Scan for the cell matching the given text and deliver its (x, y) coordinate at center. 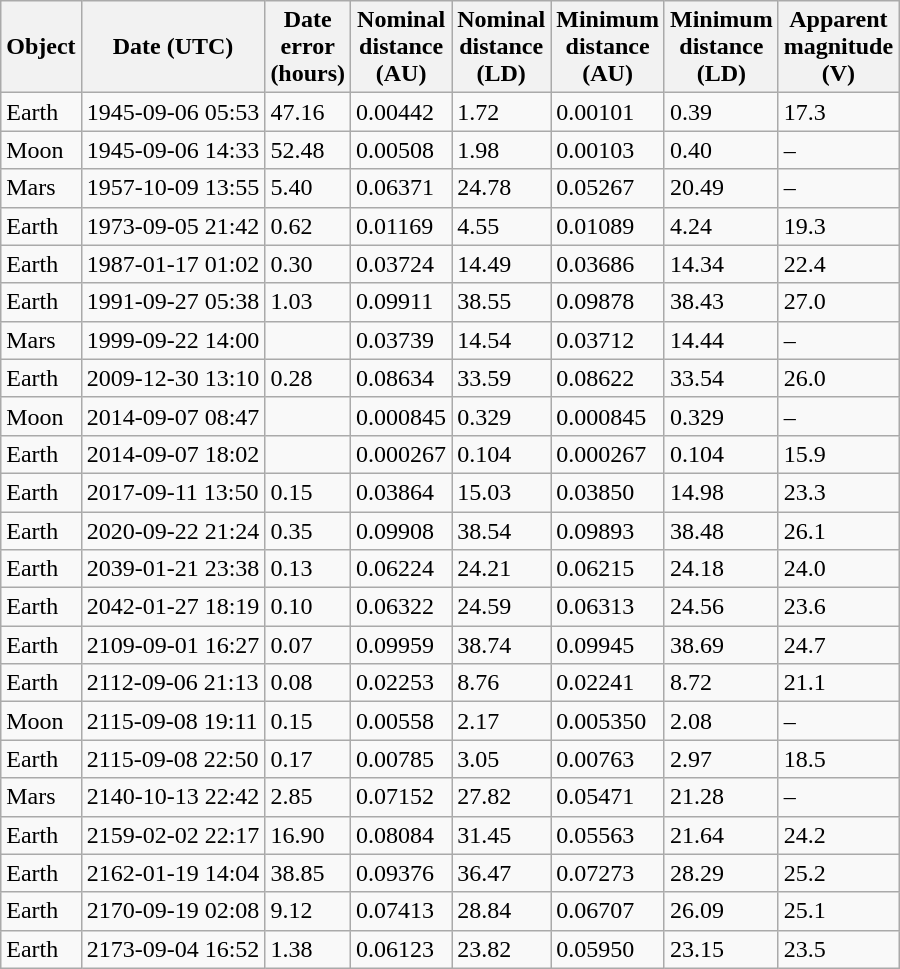
0.09945 (608, 645)
Object (41, 47)
0.06224 (402, 569)
Apparentmagnitude(V) (838, 47)
1.72 (502, 112)
24.78 (502, 188)
47.16 (308, 112)
2014-09-07 08:47 (173, 416)
38.43 (721, 302)
26.0 (838, 378)
31.45 (502, 835)
21.1 (838, 683)
24.56 (721, 607)
0.07 (308, 645)
0.01169 (402, 226)
0.00103 (608, 150)
0.06322 (402, 607)
2039-01-21 23:38 (173, 569)
0.05950 (608, 949)
0.07152 (402, 797)
4.55 (502, 226)
3.05 (502, 759)
2042-01-27 18:19 (173, 607)
0.07273 (608, 873)
23.6 (838, 607)
23.3 (838, 492)
2170-09-19 02:08 (173, 911)
0.09959 (402, 645)
24.2 (838, 835)
0.08622 (608, 378)
23.82 (502, 949)
33.59 (502, 378)
Date (UTC) (173, 47)
2140-10-13 22:42 (173, 797)
0.03712 (608, 340)
38.85 (308, 873)
38.74 (502, 645)
14.98 (721, 492)
25.2 (838, 873)
33.54 (721, 378)
0.00785 (402, 759)
0.01089 (608, 226)
Dateerror(hours) (308, 47)
0.09376 (402, 873)
52.48 (308, 150)
Nominaldistance(LD) (502, 47)
0.00558 (402, 721)
1.98 (502, 150)
0.07413 (402, 911)
0.00763 (608, 759)
0.05471 (608, 797)
0.06371 (402, 188)
2115-09-08 22:50 (173, 759)
36.47 (502, 873)
8.76 (502, 683)
0.03739 (402, 340)
28.29 (721, 873)
0.05267 (608, 188)
26.09 (721, 911)
2.85 (308, 797)
27.0 (838, 302)
0.08634 (402, 378)
27.82 (502, 797)
2159-02-02 22:17 (173, 835)
38.48 (721, 531)
28.84 (502, 911)
1991-09-27 05:38 (173, 302)
0.08084 (402, 835)
0.05563 (608, 835)
2.17 (502, 721)
0.06313 (608, 607)
24.59 (502, 607)
38.55 (502, 302)
38.69 (721, 645)
38.54 (502, 531)
18.5 (838, 759)
0.06215 (608, 569)
0.28 (308, 378)
17.3 (838, 112)
1973-09-05 21:42 (173, 226)
0.00442 (402, 112)
25.1 (838, 911)
0.06707 (608, 911)
20.49 (721, 188)
0.03850 (608, 492)
24.7 (838, 645)
0.06123 (402, 949)
2109-09-01 16:27 (173, 645)
21.64 (721, 835)
0.00508 (402, 150)
14.34 (721, 264)
22.4 (838, 264)
0.30 (308, 264)
0.40 (721, 150)
4.24 (721, 226)
2009-12-30 13:10 (173, 378)
21.28 (721, 797)
15.9 (838, 454)
0.09908 (402, 531)
2020-09-22 21:24 (173, 531)
2112-09-06 21:13 (173, 683)
5.40 (308, 188)
1945-09-06 05:53 (173, 112)
24.21 (502, 569)
0.03724 (402, 264)
2014-09-07 18:02 (173, 454)
0.62 (308, 226)
23.15 (721, 949)
24.18 (721, 569)
2.97 (721, 759)
1945-09-06 14:33 (173, 150)
Nominaldistance(AU) (402, 47)
23.5 (838, 949)
2017-09-11 13:50 (173, 492)
0.02253 (402, 683)
2173-09-04 16:52 (173, 949)
0.09893 (608, 531)
0.005350 (608, 721)
1.38 (308, 949)
2162-01-19 14:04 (173, 873)
0.03864 (402, 492)
1987-01-17 01:02 (173, 264)
15.03 (502, 492)
26.1 (838, 531)
0.39 (721, 112)
0.13 (308, 569)
16.90 (308, 835)
Minimumdistance(LD) (721, 47)
0.10 (308, 607)
0.09911 (402, 302)
14.49 (502, 264)
19.3 (838, 226)
9.12 (308, 911)
0.09878 (608, 302)
0.02241 (608, 683)
0.00101 (608, 112)
0.35 (308, 531)
0.03686 (608, 264)
0.17 (308, 759)
2.08 (721, 721)
1999-09-22 14:00 (173, 340)
24.0 (838, 569)
1.03 (308, 302)
14.54 (502, 340)
14.44 (721, 340)
1957-10-09 13:55 (173, 188)
0.08 (308, 683)
Minimumdistance(AU) (608, 47)
2115-09-08 19:11 (173, 721)
8.72 (721, 683)
